Detect which cell encompasses the target text, then output its (X, Y) center coordinate. 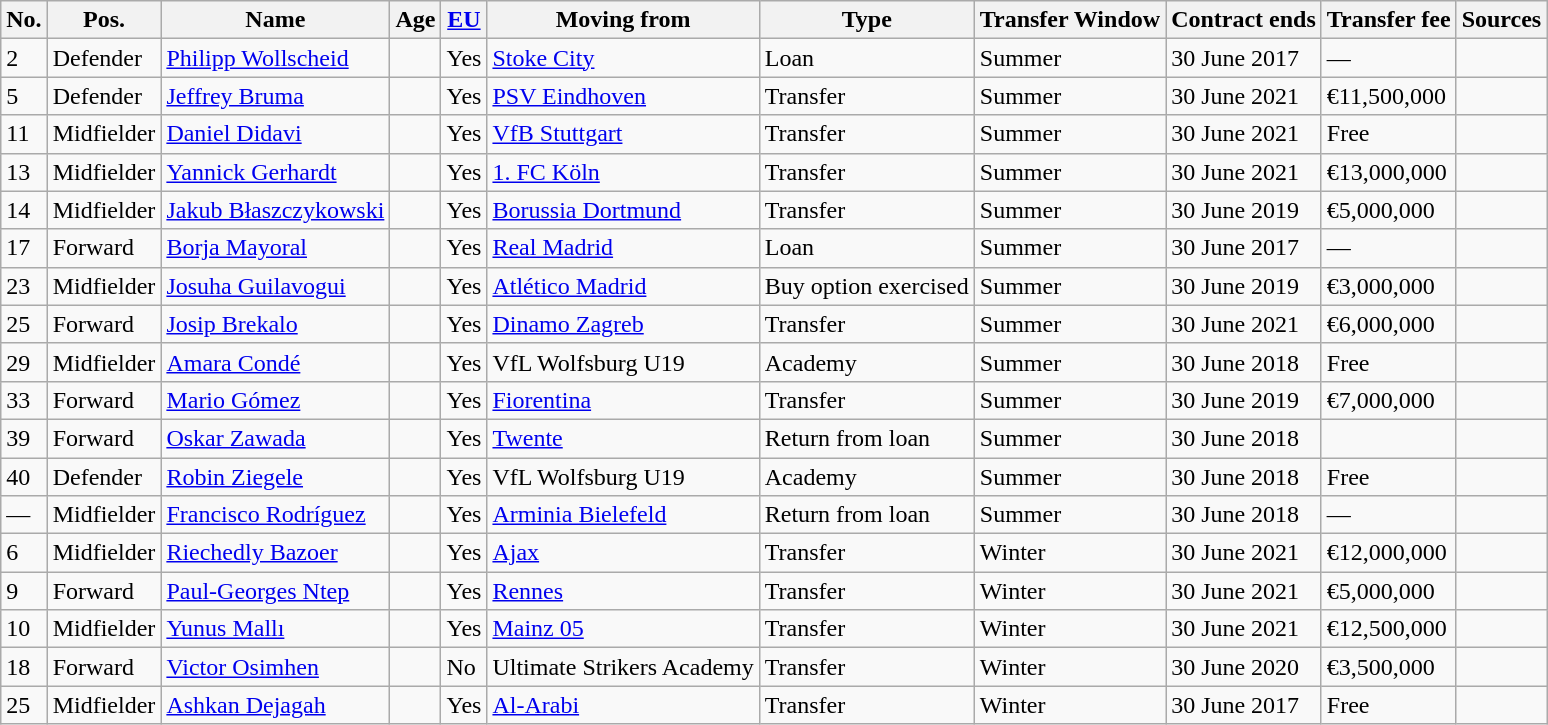
Victor Osimhen (276, 667)
Dinamo Zagreb (623, 324)
Sources (1502, 20)
Rennes (623, 591)
Jakub Błaszczykowski (276, 210)
Transfer fee (1388, 20)
Arminia Bielefeld (623, 515)
€12,000,000 (1388, 553)
Philipp Wollscheid (276, 58)
€13,000,000 (1388, 172)
29 (24, 362)
6 (24, 553)
Ajax (623, 553)
Buy option exercised (866, 286)
18 (24, 667)
Francisco Rodríguez (276, 515)
9 (24, 591)
€7,000,000 (1388, 400)
40 (24, 477)
No (464, 667)
Age (416, 20)
€11,500,000 (1388, 96)
Oskar Zawada (276, 438)
VfB Stuttgart (623, 134)
Yunus Mallı (276, 629)
No. (24, 20)
PSV Eindhoven (623, 96)
Riechedly Bazoer (276, 553)
Borja Mayoral (276, 248)
EU (464, 20)
Real Madrid (623, 248)
30 June 2020 (1244, 667)
Mario Gómez (276, 400)
€6,000,000 (1388, 324)
10 (24, 629)
Jeffrey Bruma (276, 96)
€12,500,000 (1388, 629)
5 (24, 96)
Pos. (104, 20)
Josip Brekalo (276, 324)
Twente (623, 438)
Josuha Guilavogui (276, 286)
Borussia Dortmund (623, 210)
Contract ends (1244, 20)
Amara Condé (276, 362)
11 (24, 134)
Atlético Madrid (623, 286)
Al-Arabi (623, 705)
14 (24, 210)
Stoke City (623, 58)
Robin Ziegele (276, 477)
Moving from (623, 20)
Name (276, 20)
Yannick Gerhardt (276, 172)
€3,500,000 (1388, 667)
Type (866, 20)
Ultimate Strikers Academy (623, 667)
€3,000,000 (1388, 286)
23 (24, 286)
2 (24, 58)
Transfer Window (1070, 20)
Daniel Didavi (276, 134)
17 (24, 248)
1. FC Köln (623, 172)
Mainz 05 (623, 629)
13 (24, 172)
39 (24, 438)
33 (24, 400)
Paul-Georges Ntep (276, 591)
Ashkan Dejagah (276, 705)
Fiorentina (623, 400)
